Locate the cell with the specified text and output its [x, y] center coordinate. 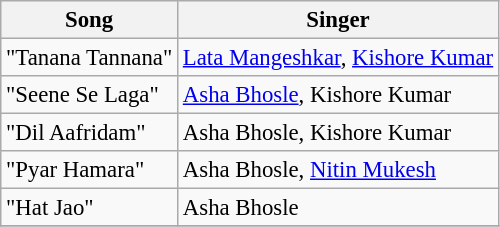
"Pyar Hamara" [90, 170]
Lata Mangeshkar, Kishore Kumar [338, 58]
Singer [338, 20]
"Tanana Tannana" [90, 58]
Asha Bhosle [338, 208]
Song [90, 20]
"Seene Se Laga" [90, 95]
"Dil Aafridam" [90, 133]
"Hat Jao" [90, 208]
Asha Bhosle, Nitin Mukesh [338, 170]
